Pinpoint the cell where the given text exists, returning its (X, Y) midpoint coordinate. 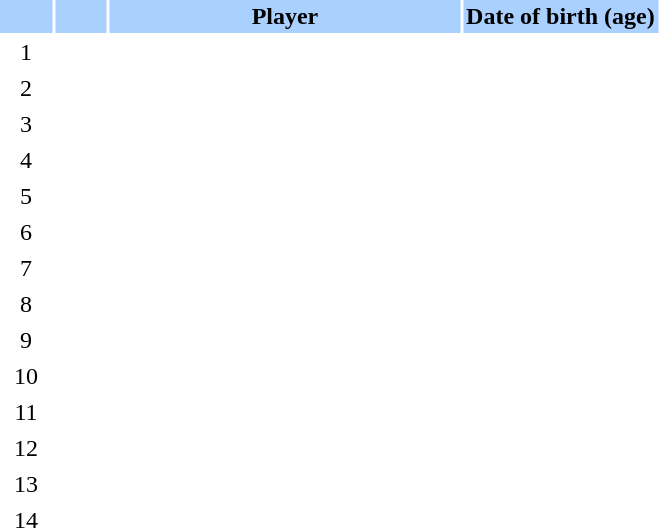
1 (26, 52)
3 (26, 124)
9 (26, 340)
Date of birth (age) (560, 16)
11 (26, 412)
4 (26, 160)
Player (285, 16)
12 (26, 448)
2 (26, 88)
7 (26, 268)
6 (26, 232)
5 (26, 196)
13 (26, 484)
8 (26, 304)
10 (26, 376)
